Search for the cell housing the specified text and yield its (X, Y) center coordinate. 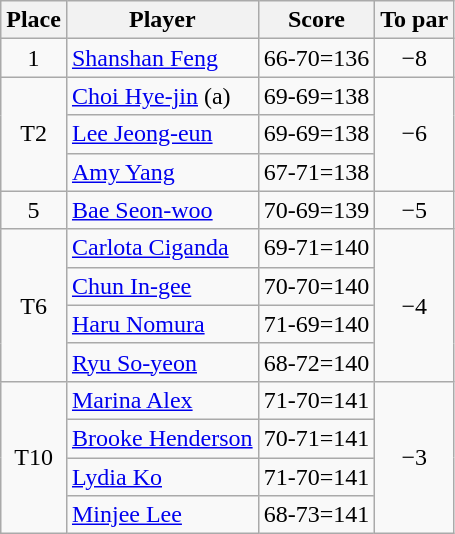
70-70=140 (316, 286)
T6 (34, 305)
67-71=138 (316, 172)
Ryu So-yeon (162, 362)
−3 (414, 457)
Player (162, 20)
Amy Yang (162, 172)
Shanshan Feng (162, 58)
To par (414, 20)
−4 (414, 305)
Lydia Ko (162, 477)
68-73=141 (316, 515)
5 (34, 210)
Brooke Henderson (162, 438)
Lee Jeong-eun (162, 134)
Chun In-gee (162, 286)
1 (34, 58)
70-69=139 (316, 210)
66-70=136 (316, 58)
Score (316, 20)
Bae Seon-woo (162, 210)
Marina Alex (162, 400)
69-71=140 (316, 248)
Carlota Ciganda (162, 248)
Place (34, 20)
71-69=140 (316, 324)
−5 (414, 210)
Haru Nomura (162, 324)
Choi Hye-jin (a) (162, 96)
Minjee Lee (162, 515)
−6 (414, 134)
T10 (34, 457)
T2 (34, 134)
68-72=140 (316, 362)
70-71=141 (316, 438)
−8 (414, 58)
